Determine the (x, y) coordinate at the center of the cell enclosing the given text.  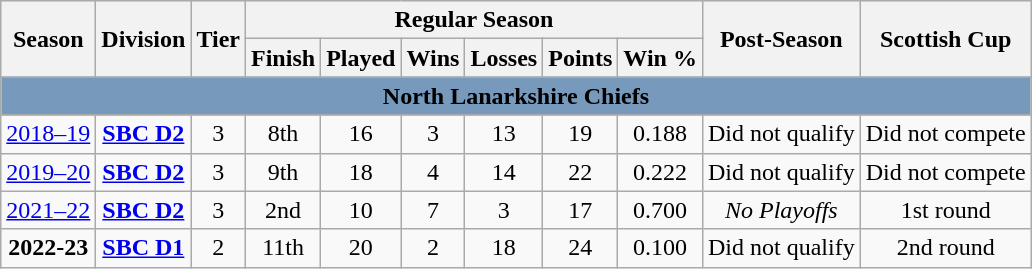
14 (504, 172)
2018–19 (48, 134)
No Playoffs (781, 210)
19 (580, 134)
20 (361, 248)
2nd round (946, 248)
13 (504, 134)
2019–20 (48, 172)
22 (580, 172)
0.188 (660, 134)
Win % (660, 58)
Wins (433, 58)
17 (580, 210)
SBC D1 (144, 248)
2022-23 (48, 248)
0.700 (660, 210)
4 (433, 172)
10 (361, 210)
Scottish Cup (946, 39)
16 (361, 134)
North Lanarkshire Chiefs (516, 96)
1st round (946, 210)
9th (284, 172)
0.100 (660, 248)
Played (361, 58)
Regular Season (474, 20)
8th (284, 134)
11th (284, 248)
2nd (284, 210)
Division (144, 39)
0.222 (660, 172)
Tier (218, 39)
Finish (284, 58)
Losses (504, 58)
Points (580, 58)
2021–22 (48, 210)
7 (433, 210)
Post-Season (781, 39)
24 (580, 248)
Season (48, 39)
